Determine the (x, y) coordinate at the center of the cell enclosing the given text.  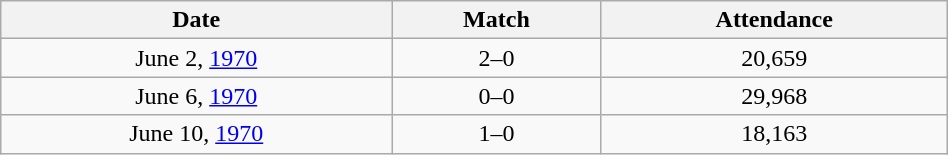
2–0 (496, 58)
0–0 (496, 96)
29,968 (774, 96)
June 2, 1970 (196, 58)
June 6, 1970 (196, 96)
Date (196, 20)
20,659 (774, 58)
June 10, 1970 (196, 134)
Match (496, 20)
18,163 (774, 134)
1–0 (496, 134)
Attendance (774, 20)
